Provide the (x, y) coordinate of the cell's center where the given text is located.  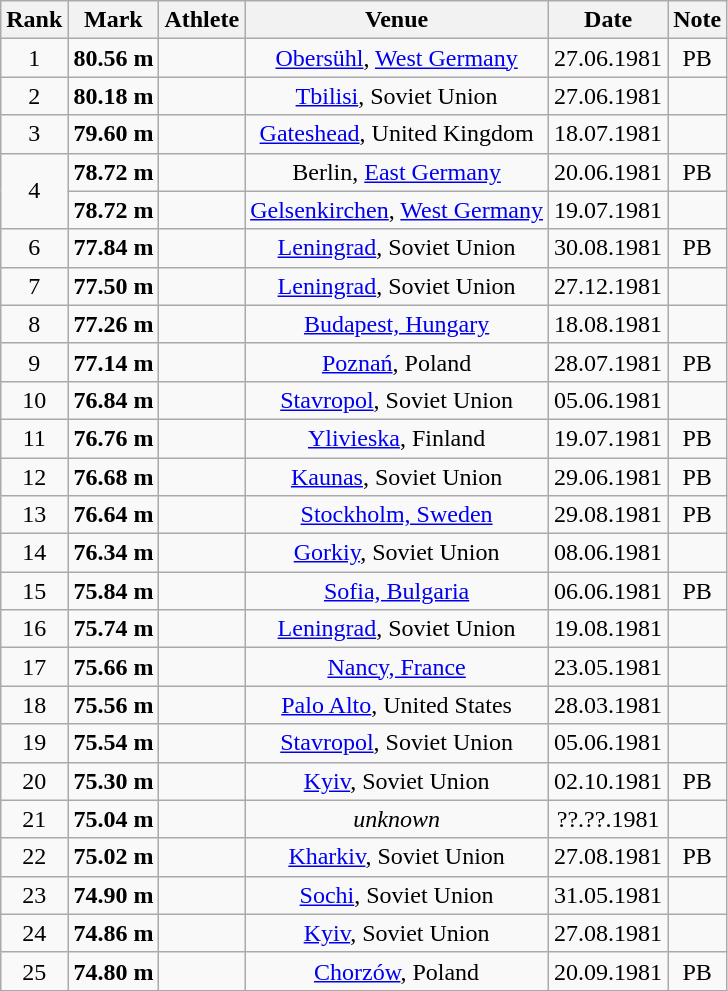
77.14 m (114, 362)
30.08.1981 (608, 248)
Ylivieska, Finland (397, 438)
Athlete (202, 20)
75.84 m (114, 591)
24 (34, 933)
Date (608, 20)
21 (34, 819)
Poznań, Poland (397, 362)
Tbilisi, Soviet Union (397, 96)
Mark (114, 20)
Venue (397, 20)
79.60 m (114, 134)
80.56 m (114, 58)
02.10.1981 (608, 781)
Rank (34, 20)
77.26 m (114, 324)
Gorkiy, Soviet Union (397, 553)
77.50 m (114, 286)
76.64 m (114, 515)
Stockholm, Sweden (397, 515)
19 (34, 743)
75.02 m (114, 857)
18.07.1981 (608, 134)
75.66 m (114, 667)
unknown (397, 819)
75.54 m (114, 743)
29.08.1981 (608, 515)
2 (34, 96)
25 (34, 971)
1 (34, 58)
Kaunas, Soviet Union (397, 477)
Budapest, Hungary (397, 324)
Gateshead, United Kingdom (397, 134)
7 (34, 286)
Sofia, Bulgaria (397, 591)
??.??.1981 (608, 819)
14 (34, 553)
18 (34, 705)
9 (34, 362)
77.84 m (114, 248)
27.12.1981 (608, 286)
28.07.1981 (608, 362)
28.03.1981 (608, 705)
22 (34, 857)
23.05.1981 (608, 667)
16 (34, 629)
Nancy, France (397, 667)
Palo Alto, United States (397, 705)
74.80 m (114, 971)
76.34 m (114, 553)
3 (34, 134)
10 (34, 400)
74.90 m (114, 895)
11 (34, 438)
75.30 m (114, 781)
75.56 m (114, 705)
18.08.1981 (608, 324)
Obersühl, West Germany (397, 58)
17 (34, 667)
80.18 m (114, 96)
19.08.1981 (608, 629)
Note (698, 20)
20.06.1981 (608, 172)
76.84 m (114, 400)
76.68 m (114, 477)
8 (34, 324)
23 (34, 895)
Chorzów, Poland (397, 971)
Berlin, East Germany (397, 172)
Kharkiv, Soviet Union (397, 857)
76.76 m (114, 438)
31.05.1981 (608, 895)
6 (34, 248)
15 (34, 591)
12 (34, 477)
20 (34, 781)
20.09.1981 (608, 971)
Gelsenkirchen, West Germany (397, 210)
06.06.1981 (608, 591)
75.04 m (114, 819)
75.74 m (114, 629)
4 (34, 191)
74.86 m (114, 933)
Sochi, Soviet Union (397, 895)
13 (34, 515)
29.06.1981 (608, 477)
08.06.1981 (608, 553)
